Search for the cell housing the specified text and yield its (x, y) center coordinate. 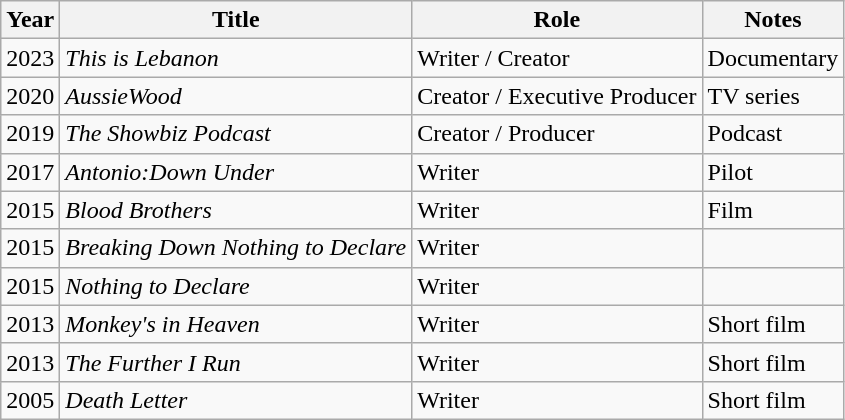
Pilot (773, 172)
Writer / Creator (557, 58)
Nothing to Declare (236, 286)
Blood Brothers (236, 210)
2023 (30, 58)
2005 (30, 400)
Creator / Executive Producer (557, 96)
Monkey's in Heaven (236, 324)
Antonio:Down Under (236, 172)
The Showbiz Podcast (236, 134)
The Further I Run (236, 362)
Year (30, 20)
Death Letter (236, 400)
Title (236, 20)
2020 (30, 96)
TV series (773, 96)
Notes (773, 20)
AussieWood (236, 96)
Creator / Producer (557, 134)
Role (557, 20)
Podcast (773, 134)
Film (773, 210)
2017 (30, 172)
Documentary (773, 58)
This is Lebanon (236, 58)
Breaking Down Nothing to Declare (236, 248)
2019 (30, 134)
